For the text-containing cell, return its midpoint in (x, y) coordinate format. 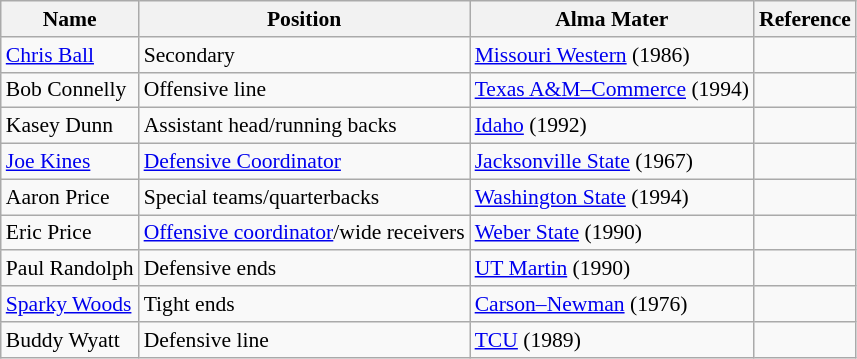
Eric Price (70, 233)
Texas A&M–Commerce (1994) (612, 90)
Offensive line (304, 90)
Defensive Coordinator (304, 162)
UT Martin (1990) (612, 269)
Alma Mater (612, 19)
Washington State (1994) (612, 197)
Name (70, 19)
Defensive line (304, 340)
Reference (805, 19)
Tight ends (304, 304)
Kasey Dunn (70, 126)
TCU (1989) (612, 340)
Idaho (1992) (612, 126)
Missouri Western (1986) (612, 55)
Weber State (1990) (612, 233)
Special teams/quarterbacks (304, 197)
Joe Kines (70, 162)
Jacksonville State (1967) (612, 162)
Carson–Newman (1976) (612, 304)
Bob Connelly (70, 90)
Defensive ends (304, 269)
Position (304, 19)
Buddy Wyatt (70, 340)
Offensive coordinator/wide receivers (304, 233)
Secondary (304, 55)
Chris Ball (70, 55)
Paul Randolph (70, 269)
Assistant head/running backs (304, 126)
Sparky Woods (70, 304)
Aaron Price (70, 197)
